Search for the cell housing the specified text and yield its [X, Y] center coordinate. 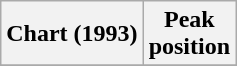
Peakposition [189, 34]
Chart (1993) [72, 34]
